Pinpoint the cell where the given text exists, returning its [x, y] midpoint coordinate. 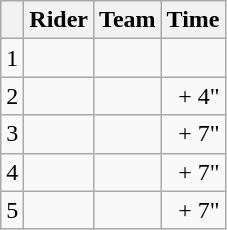
Time [193, 20]
1 [12, 58]
2 [12, 96]
Rider [59, 20]
5 [12, 210]
4 [12, 172]
Team [128, 20]
+ 4" [193, 96]
3 [12, 134]
